Locate the cell with the specified text and output its (X, Y) center coordinate. 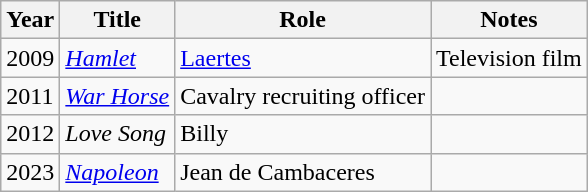
Notes (510, 20)
Laertes (303, 58)
Cavalry recruiting officer (303, 96)
Role (303, 20)
Billy (303, 134)
Television film (510, 58)
2023 (30, 172)
Love Song (118, 134)
Title (118, 20)
War Horse (118, 96)
2009 (30, 58)
2011 (30, 96)
Year (30, 20)
Napoleon (118, 172)
Jean de Cambaceres (303, 172)
Hamlet (118, 58)
2012 (30, 134)
